Output the [X, Y] coordinate of the center of the cell containing the given text.  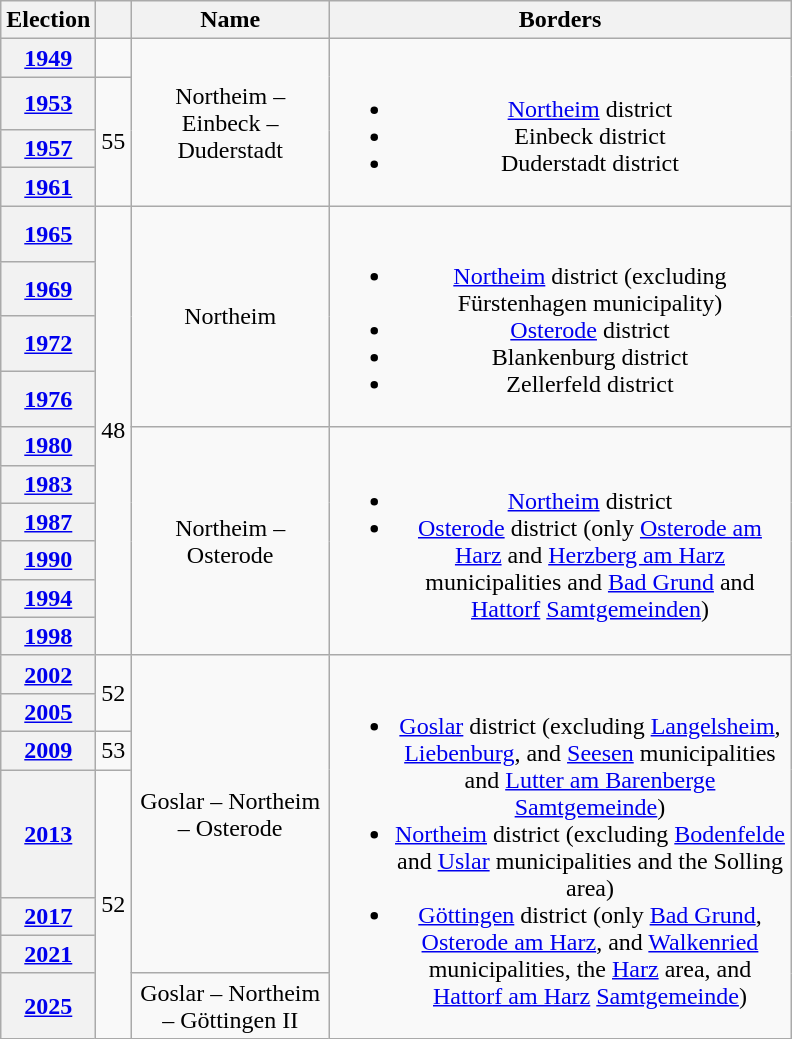
Name [230, 20]
Election [48, 20]
Borders [560, 20]
1987 [48, 522]
1949 [48, 58]
Goslar – Northeim – Osterode [230, 814]
2009 [48, 750]
2021 [48, 954]
1976 [48, 400]
1961 [48, 187]
1965 [48, 234]
1983 [48, 484]
53 [114, 750]
1994 [48, 598]
55 [114, 142]
Northeim [230, 316]
1998 [48, 636]
1980 [48, 446]
1972 [48, 344]
1990 [48, 560]
2005 [48, 712]
1953 [48, 104]
Goslar – Northeim – Göttingen II [230, 1006]
2013 [48, 834]
1969 [48, 288]
48 [114, 430]
Northeim district (excluding Fürstenhagen municipality)Osterode districtBlankenburg districtZellerfeld district [560, 316]
Northeim districtOsterode district (only Osterode am Harz and Herzberg am Harz municipalities and Bad Grund and Hattorf Samtgemeinden) [560, 541]
1957 [48, 149]
2002 [48, 674]
Northeim – Einbeck – Duderstadt [230, 122]
2017 [48, 916]
Northeim districtEinbeck districtDuderstadt district [560, 122]
Northeim – Osterode [230, 541]
2025 [48, 1006]
